Return the (X, Y) coordinate for the center point of the cell that contains the specified text.  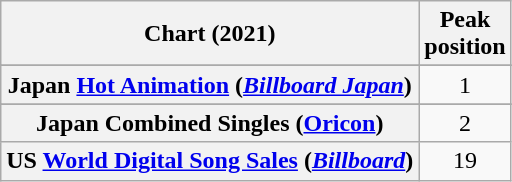
Japan Combined Singles (Oricon) (210, 123)
Japan Hot Animation (Billboard Japan) (210, 85)
1 (465, 85)
2 (465, 123)
Chart (2021) (210, 34)
19 (465, 161)
US World Digital Song Sales (Billboard) (210, 161)
Peakposition (465, 34)
